Determine the [x, y] coordinate at the center of the cell enclosing the given text.  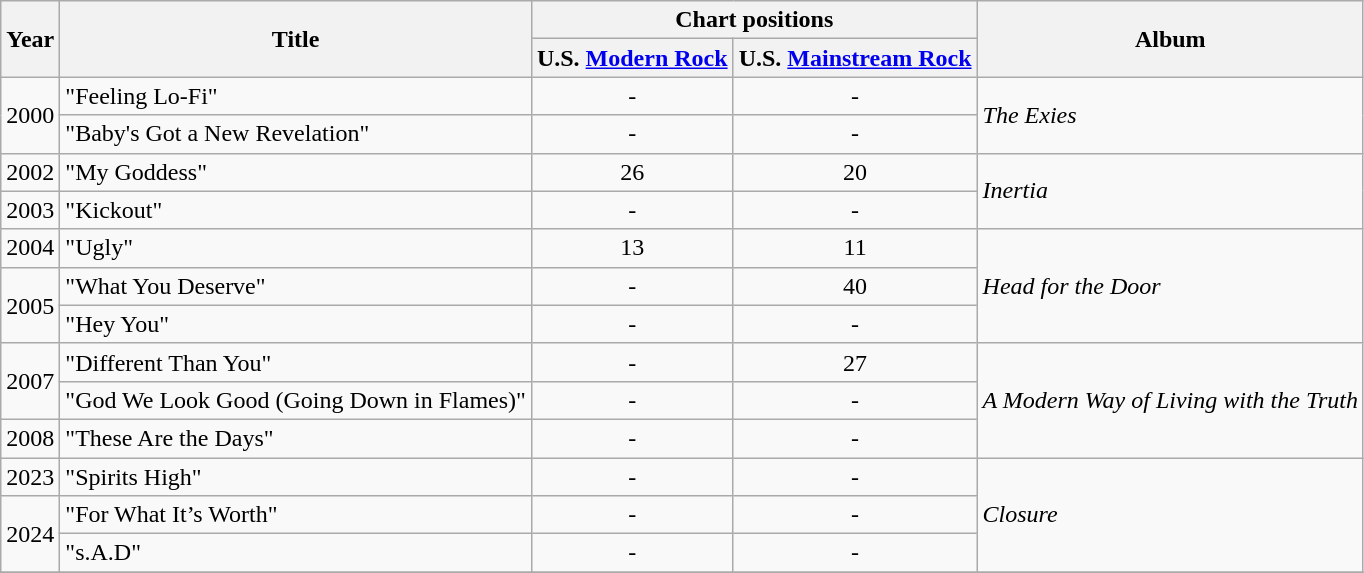
U.S. Mainstream Rock [855, 58]
Year [30, 39]
The Exies [1170, 115]
"God We Look Good (Going Down in Flames)" [296, 400]
40 [855, 286]
"Ugly" [296, 248]
13 [632, 248]
2003 [30, 210]
2000 [30, 115]
Inertia [1170, 191]
2007 [30, 381]
2002 [30, 172]
11 [855, 248]
20 [855, 172]
"Kickout" [296, 210]
"What You Deserve" [296, 286]
"Feeling Lo-Fi" [296, 96]
Head for the Door [1170, 286]
"s.A.D" [296, 553]
2005 [30, 305]
"Spirits High" [296, 477]
"Hey You" [296, 324]
"Baby's Got a New Revelation" [296, 134]
A Modern Way of Living with the Truth [1170, 400]
Title [296, 39]
Closure [1170, 515]
Chart positions [754, 20]
26 [632, 172]
Album [1170, 39]
27 [855, 362]
2024 [30, 534]
2004 [30, 248]
"These Are the Days" [296, 438]
"My Goddess" [296, 172]
2023 [30, 477]
"For What It’s Worth" [296, 515]
"Different Than You" [296, 362]
U.S. Modern Rock [632, 58]
2008 [30, 438]
